Find where the given text appears and provide that cell's center as [X, Y] coordinate. 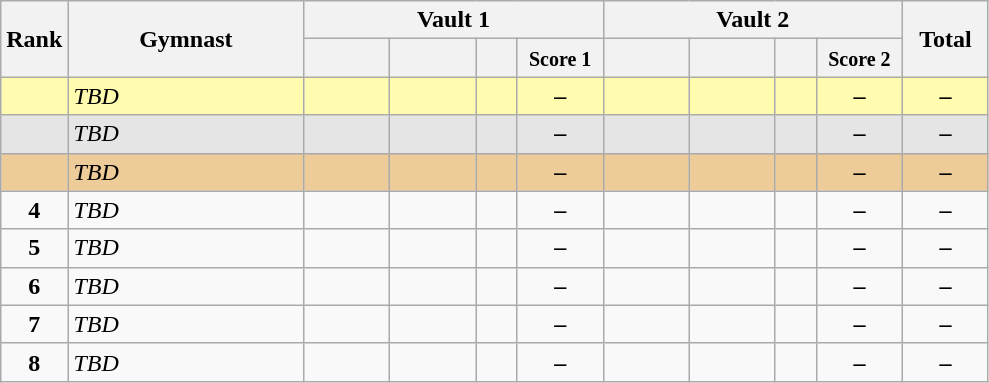
5 [34, 248]
Score 1 [560, 58]
Gymnast [186, 39]
7 [34, 324]
Vault 1 [454, 20]
4 [34, 210]
Vault 2 [752, 20]
Rank [34, 39]
6 [34, 286]
8 [34, 362]
Total [945, 39]
Score 2 [859, 58]
